Extract the [x, y] coordinate from the center of the cell holding the provided text.  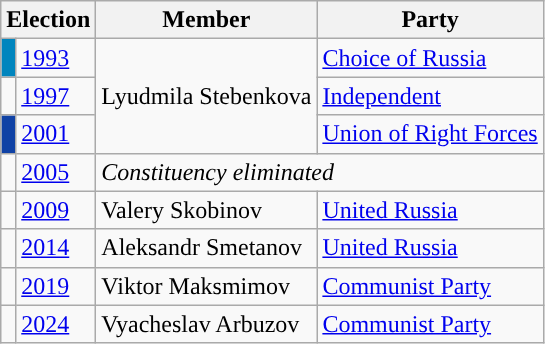
2024 [56, 324]
Election [48, 20]
Viktor Maksmimov [206, 286]
Lyudmila Stebenkova [206, 96]
2014 [56, 248]
2005 [56, 172]
Choice of Russia [430, 58]
Independent [430, 96]
1993 [56, 58]
Constituency eliminated [320, 172]
Member [206, 20]
1997 [56, 96]
2009 [56, 210]
Valery Skobinov [206, 210]
Party [430, 20]
Vyacheslav Arbuzov [206, 324]
2019 [56, 286]
2001 [56, 134]
Aleksandr Smetanov [206, 248]
Union of Right Forces [430, 134]
